Scan for the cell matching the given text and deliver its (X, Y) coordinate at center. 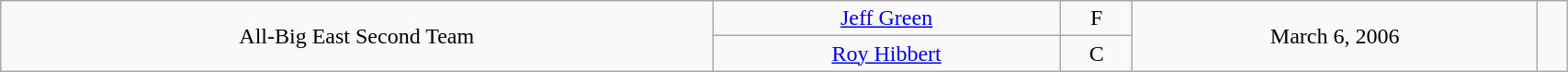
Jeff Green (887, 18)
March 6, 2006 (1336, 36)
Roy Hibbert (887, 54)
F (1097, 18)
C (1097, 54)
All-Big East Second Team (356, 36)
